Return (x, y) of the center of cell containing provided text 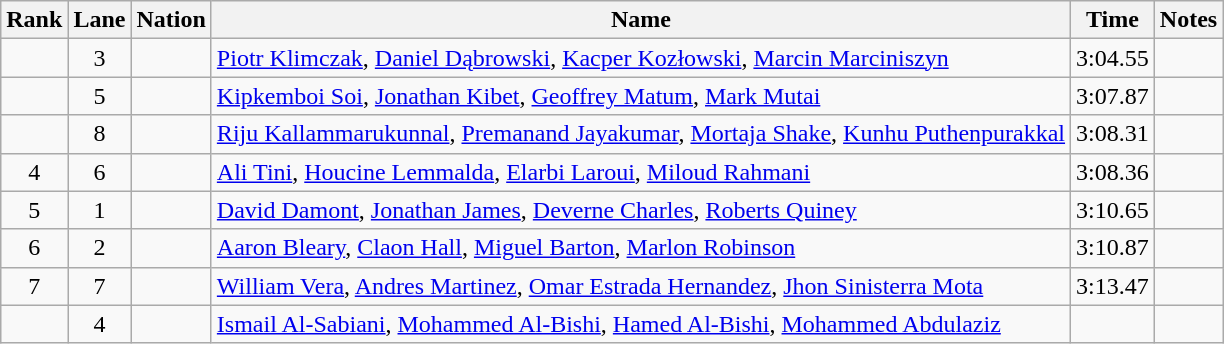
Time (1113, 20)
Kipkemboi Soi, Jonathan Kibet, Geoffrey Matum, Mark Mutai (640, 96)
Lane (100, 20)
Ismail Al-Sabiani, Mohammed Al-Bishi, Hamed Al-Bishi, Mohammed Abdulaziz (640, 324)
3:13.47 (1113, 286)
Riju Kallammarukunnal, Premanand Jayakumar, Mortaja Shake, Kunhu Puthenpurakkal (640, 134)
3:08.31 (1113, 134)
Ali Tini, Houcine Lemmalda, Elarbi Laroui, Miloud Rahmani (640, 172)
William Vera, Andres Martinez, Omar Estrada Hernandez, Jhon Sinisterra Mota (640, 286)
Nation (171, 20)
Piotr Klimczak, Daniel Dąbrowski, Kacper Kozłowski, Marcin Marciniszyn (640, 58)
2 (100, 248)
Notes (1188, 20)
3:10.87 (1113, 248)
Name (640, 20)
3:08.36 (1113, 172)
3 (100, 58)
8 (100, 134)
3:07.87 (1113, 96)
Aaron Bleary, Claon Hall, Miguel Barton, Marlon Robinson (640, 248)
Rank (34, 20)
3:10.65 (1113, 210)
1 (100, 210)
David Damont, Jonathan James, Deverne Charles, Roberts Quiney (640, 210)
3:04.55 (1113, 58)
